Search for the cell housing the specified text and yield its (X, Y) center coordinate. 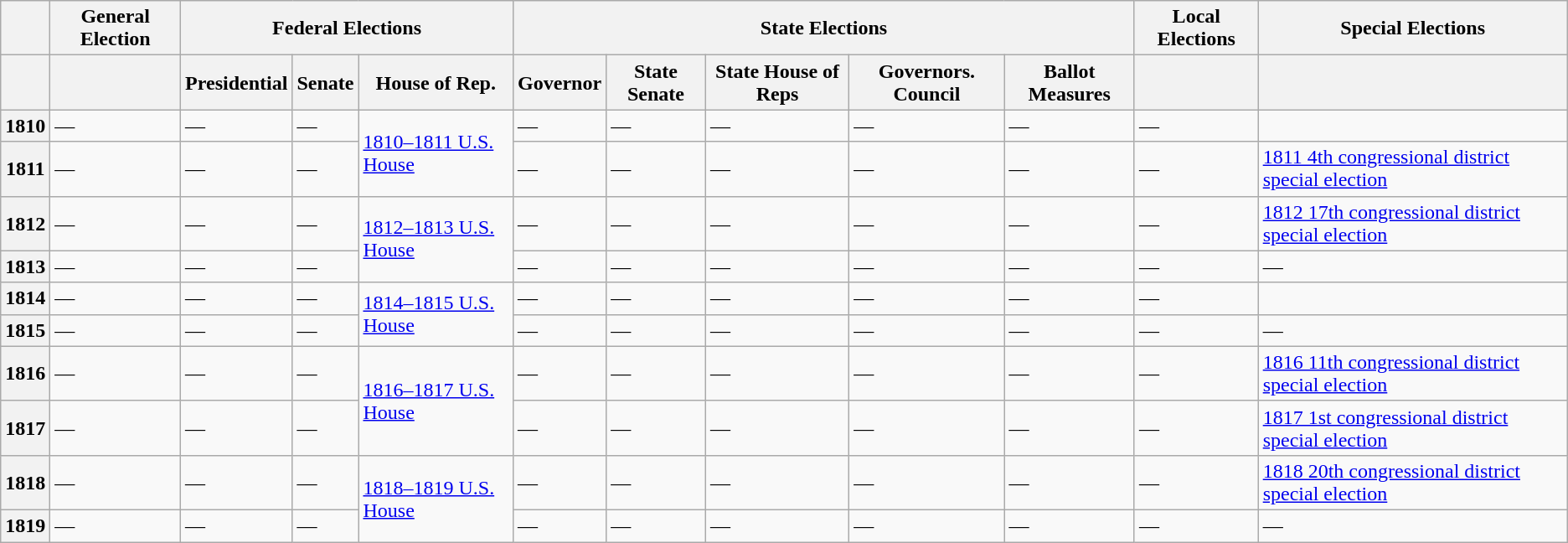
1817 (25, 427)
General Election (116, 28)
Governors. Council (926, 82)
Presidential (236, 82)
1819 (25, 525)
Ballot Measures (1069, 82)
1812 17th congressional district special election (1412, 223)
House of Rep. (436, 82)
1818 20th congressional district special election (1412, 483)
1812 (25, 223)
State Elections (824, 28)
1815 (25, 330)
1810 (25, 126)
1812–1813 U.S. House (436, 240)
1816–1817 U.S. House (436, 401)
Senate (325, 82)
1818–1819 U.S. House (436, 498)
State Senate (657, 82)
1814 (25, 298)
1814–1815 U.S. House (436, 314)
1817 1st congressional district special election (1412, 427)
Special Elections (1412, 28)
State House of Reps (777, 82)
1816 11th congressional district special election (1412, 374)
1811 4th congressional district special election (1412, 169)
Federal Elections (347, 28)
1811 (25, 169)
1816 (25, 374)
Governor (560, 82)
1810–1811 U.S. House (436, 153)
Local Elections (1196, 28)
1818 (25, 483)
1813 (25, 266)
